Return the (x, y) coordinate for the center point of the cell that contains the specified text.  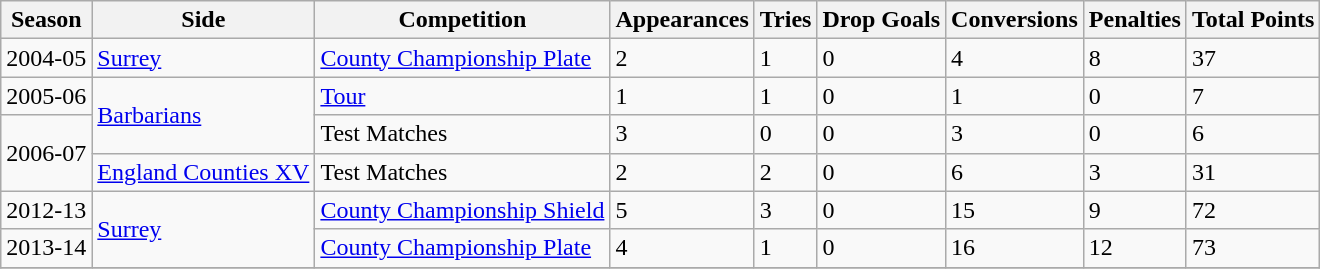
Penalties (1134, 20)
Season (46, 20)
12 (1134, 248)
Barbarians (204, 115)
5 (682, 210)
Side (204, 20)
Tour (462, 96)
16 (1015, 248)
Competition (462, 20)
England Counties XV (204, 172)
Drop Goals (882, 20)
7 (1253, 96)
2004-05 (46, 58)
2012-13 (46, 210)
Appearances (682, 20)
15 (1015, 210)
County Championship Shield (462, 210)
9 (1134, 210)
Total Points (1253, 20)
2006-07 (46, 153)
2005-06 (46, 96)
2013-14 (46, 248)
72 (1253, 210)
31 (1253, 172)
8 (1134, 58)
Tries (786, 20)
73 (1253, 248)
37 (1253, 58)
Conversions (1015, 20)
